Return (X, Y) of the center of cell containing provided text 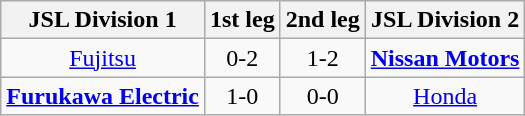
1-0 (242, 96)
2nd leg (322, 20)
Furukawa Electric (103, 96)
JSL Division 2 (445, 20)
1st leg (242, 20)
Nissan Motors (445, 58)
0-2 (242, 58)
Fujitsu (103, 58)
1-2 (322, 58)
JSL Division 1 (103, 20)
0-0 (322, 96)
Honda (445, 96)
